Extract the [X, Y] coordinate from the center of the cell holding the provided text.  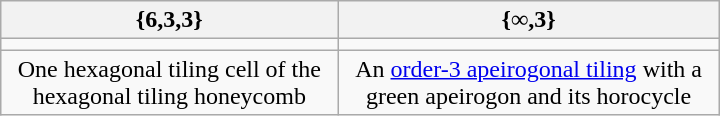
{6,3,3} [170, 20]
An order-3 apeirogonal tiling with a green apeirogon and its horocycle [528, 82]
{∞,3} [528, 20]
One hexagonal tiling cell of the hexagonal tiling honeycomb [170, 82]
